Scan for the cell matching the given text and deliver its [x, y] coordinate at center. 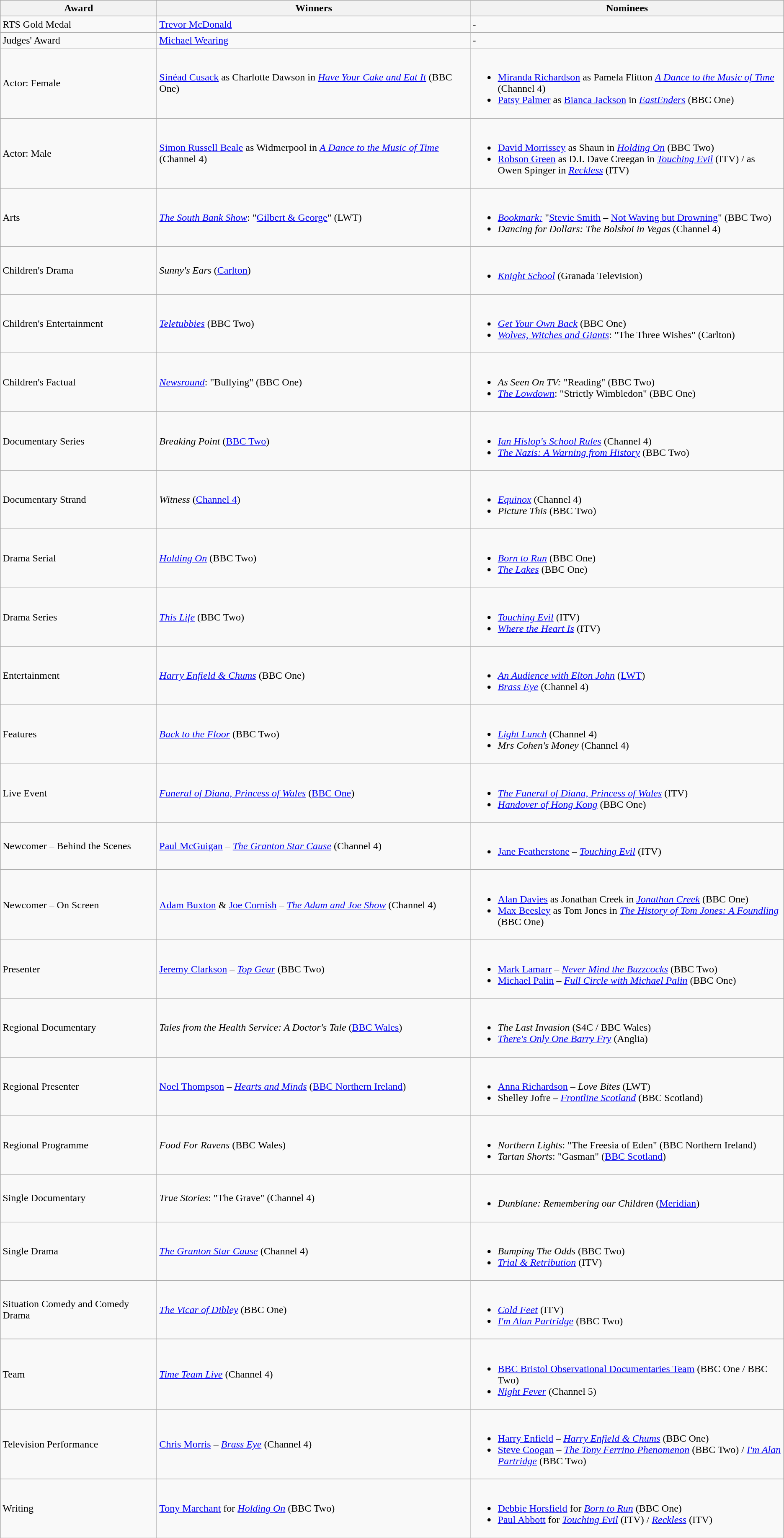
Children's Factual [79, 382]
As Seen On TV: "Reading" (BBC Two)The Lowdown: "Strictly Wimbledon" (BBC One) [627, 382]
Actor: Male [79, 153]
Funeral of Diana, Princess of Wales (BBC One) [314, 793]
Get Your Own Back (BBC One)Wolves, Witches and Giants: "The Three Wishes" (Carlton) [627, 323]
Situation Comedy and Comedy Drama [79, 1310]
Back to the Floor (BBC Two) [314, 734]
Jane Featherstone – Touching Evil (ITV) [627, 846]
Award [79, 8]
Miranda Richardson as Pamela Flitton A Dance to the Music of Time (Channel 4)Patsy Palmer as Bianca Jackson in EastEnders (BBC One) [627, 83]
Witness (Channel 4) [314, 499]
This Life (BBC Two) [314, 617]
Children's Entertainment [79, 323]
Judges' Award [79, 40]
Television Performance [79, 1444]
Noel Thompson – Hearts and Minds (BBC Northern Ireland) [314, 1086]
Touching Evil (ITV)Where the Heart Is (ITV) [627, 617]
Paul McGuigan – The Granton Star Cause (Channel 4) [314, 846]
Bumping The Odds (BBC Two)Trial & Retribution (ITV) [627, 1251]
Single Drama [79, 1251]
The Funeral of Diana, Princess of Wales (ITV)Handover of Hong Kong (BBC One) [627, 793]
Regional Documentary [79, 1028]
Actor: Female [79, 83]
Dunblane: Remembering our Children (Meridian) [627, 1198]
Features [79, 734]
Harry Enfield – Harry Enfield & Chums (BBC One)Steve Coogan – The Tony Ferrino Phenomenon (BBC Two) / I'm Alan Partridge (BBC Two) [627, 1444]
BBC Bristol Observational Documentaries Team (BBC One / BBC Two)Night Fever (Channel 5) [627, 1374]
An Audience with Elton John (LWT)Brass Eye (Channel 4) [627, 676]
Team [79, 1374]
Breaking Point (BBC Two) [314, 441]
Presenter [79, 969]
Regional Programme [79, 1145]
Time Team Live (Channel 4) [314, 1374]
Documentary Strand [79, 499]
Harry Enfield & Chums (BBC One) [314, 676]
Bookmark: "Stevie Smith – Not Waving but Drowning" (BBC Two)Dancing for Dollars: The Bolshoi in Vegas (Channel 4) [627, 217]
Live Event [79, 793]
Chris Morris – Brass Eye (Channel 4) [314, 1444]
Newcomer – Behind the Scenes [79, 846]
Drama Serial [79, 558]
Writing [79, 1508]
Tales from the Health Service: A Doctor's Tale (BBC Wales) [314, 1028]
Newcomer – On Screen [79, 905]
True Stories: "The Grave" (Channel 4) [314, 1198]
Regional Presenter [79, 1086]
Cold Feet (ITV)I'm Alan Partridge (BBC Two) [627, 1310]
Sinéad Cusack as Charlotte Dawson in Have Your Cake and Eat It (BBC One) [314, 83]
Single Documentary [79, 1198]
Alan Davies as Jonathan Creek in Jonathan Creek (BBC One)Max Beesley as Tom Jones in The History of Tom Jones: A Foundling (BBC One) [627, 905]
Anna Richardson – Love Bites (LWT)Shelley Jofre – Frontline Scotland (BBC Scotland) [627, 1086]
The Last Invasion (S4C / BBC Wales)There's Only One Barry Fry (Anglia) [627, 1028]
Equinox (Channel 4)Picture This (BBC Two) [627, 499]
Children's Drama [79, 271]
The Granton Star Cause (Channel 4) [314, 1251]
David Morrissey as Shaun in Holding On (BBC Two)Robson Green as D.I. Dave Creegan in Touching Evil (ITV) / as Owen Spinger in Reckless (ITV) [627, 153]
Adam Buxton & Joe Cornish – The Adam and Joe Show (Channel 4) [314, 905]
Mark Lamarr – Never Mind the Buzzcocks (BBC Two)Michael Palin – Full Circle with Michael Palin (BBC One) [627, 969]
Sunny's Ears (Carlton) [314, 271]
Winners [314, 8]
Northern Lights: "The Freesia of Eden" (BBC Northern Ireland)Tartan Shorts: "Gasman" (BBC Scotland) [627, 1145]
Knight School (Granada Television) [627, 271]
Arts [79, 217]
Trevor McDonald [314, 24]
Food For Ravens (BBC Wales) [314, 1145]
Born to Run (BBC One)The Lakes (BBC One) [627, 558]
The Vicar of Dibley (BBC One) [314, 1310]
The South Bank Show: "Gilbert & George" (LWT) [314, 217]
Entertainment [79, 676]
Light Lunch (Channel 4)Mrs Cohen's Money (Channel 4) [627, 734]
Debbie Horsfield for Born to Run (BBC One)Paul Abbott for Touching Evil (ITV) / Reckless (ITV) [627, 1508]
Nominees [627, 8]
Teletubbies (BBC Two) [314, 323]
Drama Series [79, 617]
Ian Hislop's School Rules (Channel 4)The Nazis: A Warning from History (BBC Two) [627, 441]
Jeremy Clarkson – Top Gear (BBC Two) [314, 969]
Simon Russell Beale as Widmerpool in A Dance to the Music of Time (Channel 4) [314, 153]
Tony Marchant for Holding On (BBC Two) [314, 1508]
Michael Wearing [314, 40]
Holding On (BBC Two) [314, 558]
Newsround: "Bullying" (BBC One) [314, 382]
Documentary Series [79, 441]
RTS Gold Medal [79, 24]
